Return (x, y) of the center of cell containing provided text 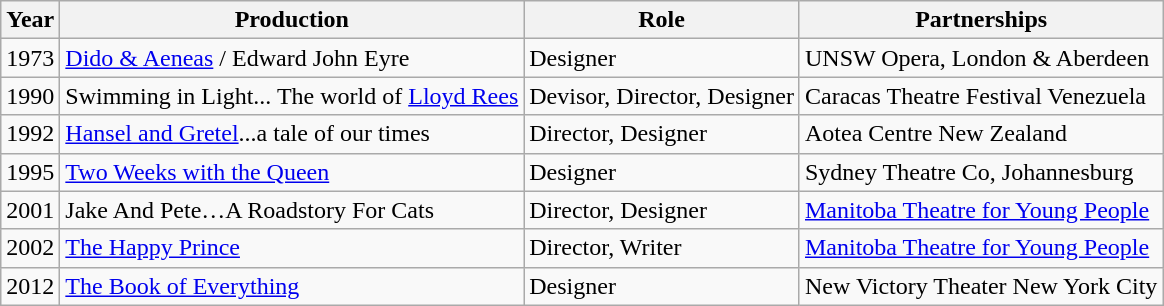
The Happy Prince (292, 248)
Two Weeks with the Queen (292, 172)
1995 (30, 172)
Sydney Theatre Co, Johannesburg (980, 172)
Year (30, 20)
UNSW Opera, London & Aberdeen (980, 58)
Devisor, Director, Designer (662, 96)
Role (662, 20)
New Victory Theater New York City (980, 286)
Jake And Pete…A Roadstory For Cats (292, 210)
Swimming in Light... The world of Lloyd Rees (292, 96)
2002 (30, 248)
The Book of Everything (292, 286)
2012 (30, 286)
1992 (30, 134)
Director, Writer (662, 248)
1990 (30, 96)
Dido & Aeneas / Edward John Eyre (292, 58)
Hansel and Gretel...a tale of our times (292, 134)
Caracas Theatre Festival Venezuela (980, 96)
1973 (30, 58)
Production (292, 20)
Aotea Centre New Zealand (980, 134)
Partnerships (980, 20)
2001 (30, 210)
